Extract the (x, y) coordinate from the center of the cell holding the provided text.  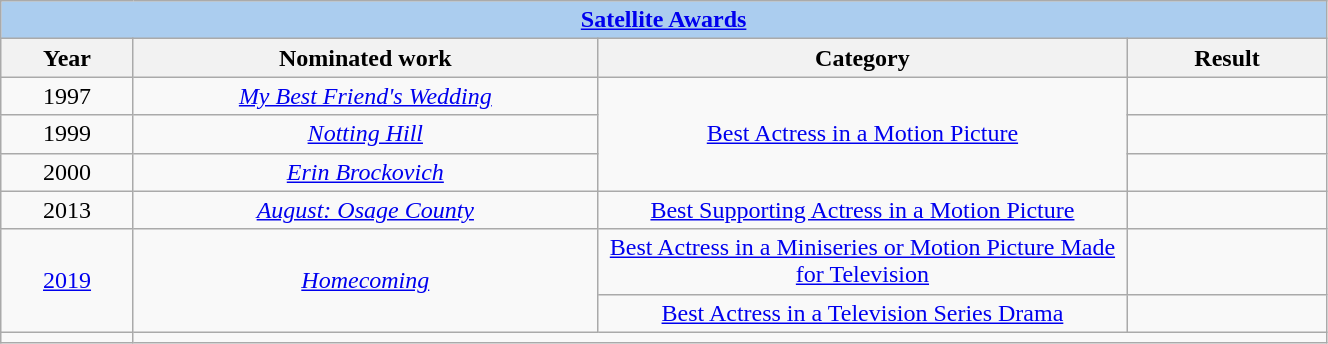
August: Osage County (365, 210)
Best Actress in a Motion Picture (862, 134)
My Best Friend's Wedding (365, 96)
Year (68, 58)
Homecoming (365, 280)
Best Actress in a Miniseries or Motion Picture Made for Television (862, 262)
Category (862, 58)
Best Actress in a Television Series Drama (862, 313)
Erin Brockovich (365, 172)
1999 (68, 134)
Result (1228, 58)
Best Supporting Actress in a Motion Picture (862, 210)
2019 (68, 280)
Nominated work (365, 58)
1997 (68, 96)
Satellite Awards (664, 20)
2000 (68, 172)
Notting Hill (365, 134)
2013 (68, 210)
